Identify which cell holds the provided text, then report its [X, Y] central coordinate. 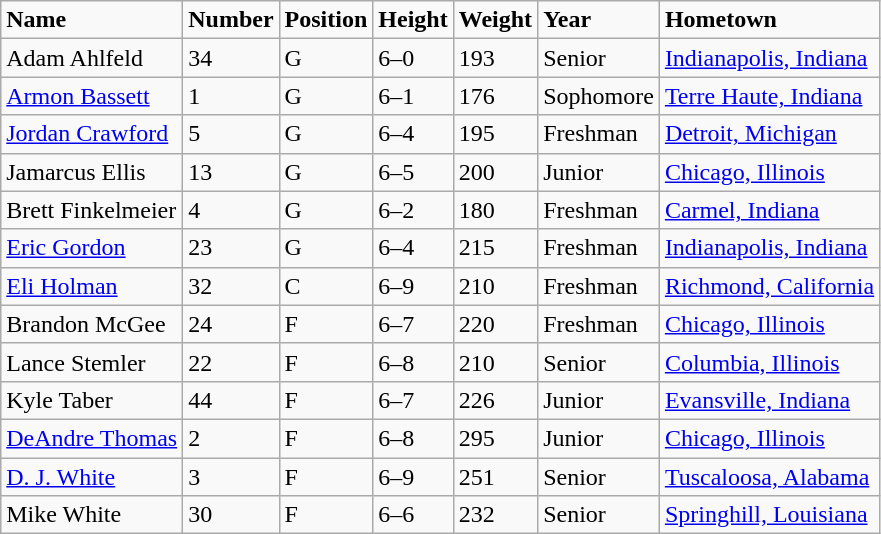
Adam Ahlfeld [92, 58]
Eli Holman [92, 286]
Tuscaloosa, Alabama [769, 477]
Mike White [92, 515]
DeAndre Thomas [92, 438]
13 [231, 172]
2 [231, 438]
195 [495, 134]
251 [495, 477]
Jamarcus Ellis [92, 172]
32 [231, 286]
Kyle Taber [92, 400]
24 [231, 324]
Brandon McGee [92, 324]
226 [495, 400]
30 [231, 515]
Terre Haute, Indiana [769, 96]
180 [495, 210]
Position [326, 20]
D. J. White [92, 477]
3 [231, 477]
Columbia, Illinois [769, 362]
Weight [495, 20]
34 [231, 58]
Jordan Crawford [92, 134]
Hometown [769, 20]
22 [231, 362]
Detroit, Michigan [769, 134]
232 [495, 515]
6–5 [413, 172]
Name [92, 20]
Eric Gordon [92, 248]
6–6 [413, 515]
215 [495, 248]
193 [495, 58]
44 [231, 400]
Brett Finkelmeier [92, 210]
Carmel, Indiana [769, 210]
6–1 [413, 96]
Evansville, Indiana [769, 400]
Armon Bassett [92, 96]
220 [495, 324]
176 [495, 96]
295 [495, 438]
Sophomore [599, 96]
C [326, 286]
6–0 [413, 58]
Springhill, Louisiana [769, 515]
6–2 [413, 210]
Height [413, 20]
5 [231, 134]
Number [231, 20]
1 [231, 96]
Lance Stemler [92, 362]
Richmond, California [769, 286]
Year [599, 20]
4 [231, 210]
200 [495, 172]
23 [231, 248]
